Determine the (x, y) coordinate at the center of the cell enclosing the given text.  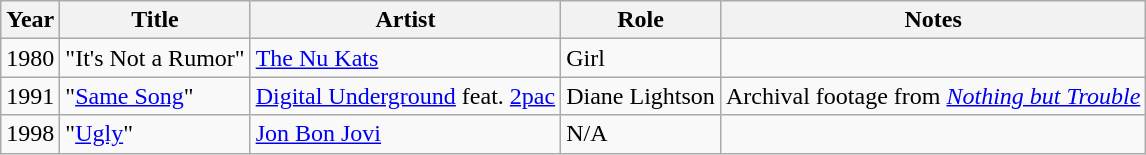
"It's Not a Rumor" (155, 58)
Jon Bon Jovi (406, 134)
Title (155, 20)
N/A (641, 134)
The Nu Kats (406, 58)
Girl (641, 58)
Artist (406, 20)
1998 (30, 134)
Year (30, 20)
Diane Lightson (641, 96)
Digital Underground feat. 2pac (406, 96)
Archival footage from Nothing but Trouble (932, 96)
Notes (932, 20)
1991 (30, 96)
"Same Song" (155, 96)
Role (641, 20)
1980 (30, 58)
"Ugly" (155, 134)
